Pinpoint the cell where the given text exists, returning its [x, y] midpoint coordinate. 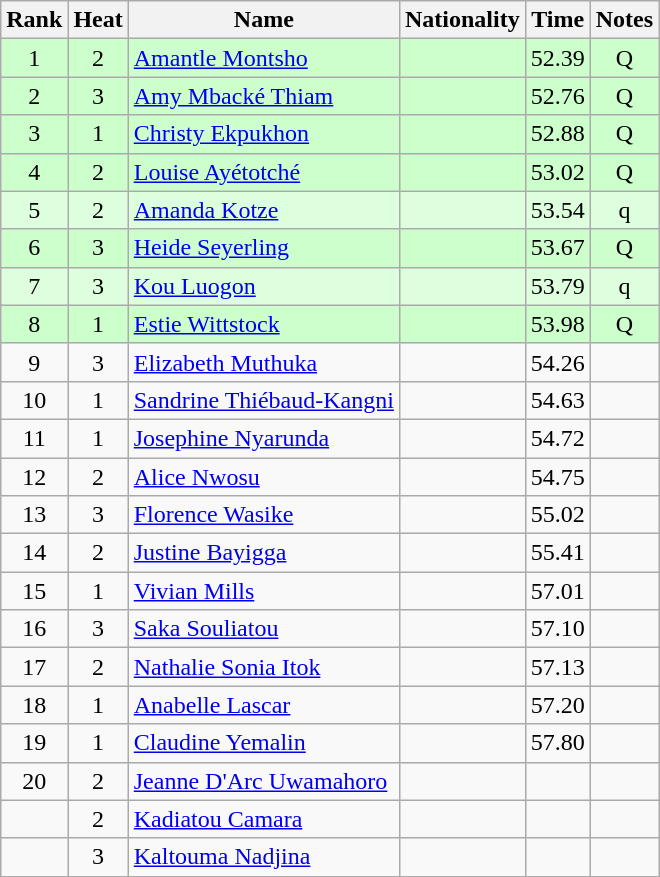
Amanda Kotze [264, 210]
Saka Souliatou [264, 629]
11 [34, 438]
Josephine Nyarunda [264, 438]
Kou Luogon [264, 286]
13 [34, 515]
53.79 [558, 286]
14 [34, 553]
Jeanne D'Arc Uwamahoro [264, 781]
Name [264, 20]
Amy Mbacké Thiam [264, 96]
Amantle Montsho [264, 58]
9 [34, 362]
Heat [98, 20]
Claudine Yemalin [264, 743]
Kaltouma Nadjina [264, 857]
20 [34, 781]
54.75 [558, 477]
19 [34, 743]
4 [34, 172]
Time [558, 20]
55.41 [558, 553]
Nathalie Sonia Itok [264, 667]
Louise Ayétotché [264, 172]
57.01 [558, 591]
Florence Wasike [264, 515]
52.76 [558, 96]
53.67 [558, 248]
53.02 [558, 172]
53.54 [558, 210]
57.80 [558, 743]
Vivian Mills [264, 591]
10 [34, 400]
57.20 [558, 705]
16 [34, 629]
15 [34, 591]
Nationality [462, 20]
Heide Seyerling [264, 248]
Kadiatou Camara [264, 819]
54.63 [558, 400]
57.10 [558, 629]
17 [34, 667]
57.13 [558, 667]
18 [34, 705]
Estie Wittstock [264, 324]
55.02 [558, 515]
Anabelle Lascar [264, 705]
Alice Nwosu [264, 477]
Justine Bayigga [264, 553]
6 [34, 248]
7 [34, 286]
Rank [34, 20]
12 [34, 477]
5 [34, 210]
53.98 [558, 324]
8 [34, 324]
54.72 [558, 438]
Elizabeth Muthuka [264, 362]
52.39 [558, 58]
52.88 [558, 134]
Notes [624, 20]
Sandrine Thiébaud-Kangni [264, 400]
Christy Ekpukhon [264, 134]
54.26 [558, 362]
